For the text-containing cell, return its midpoint in [X, Y] coordinate format. 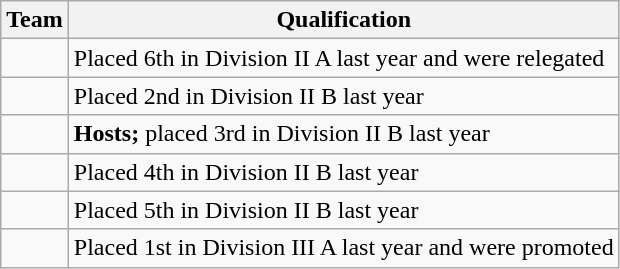
Hosts; placed 3rd in Division II B last year [344, 134]
Placed 6th in Division II A last year and were relegated [344, 58]
Placed 1st in Division III A last year and were promoted [344, 248]
Team [35, 20]
Placed 2nd in Division II B last year [344, 96]
Placed 5th in Division II B last year [344, 210]
Placed 4th in Division II B last year [344, 172]
Qualification [344, 20]
